Determine the [X, Y] coordinate at the center of the cell enclosing the given text.  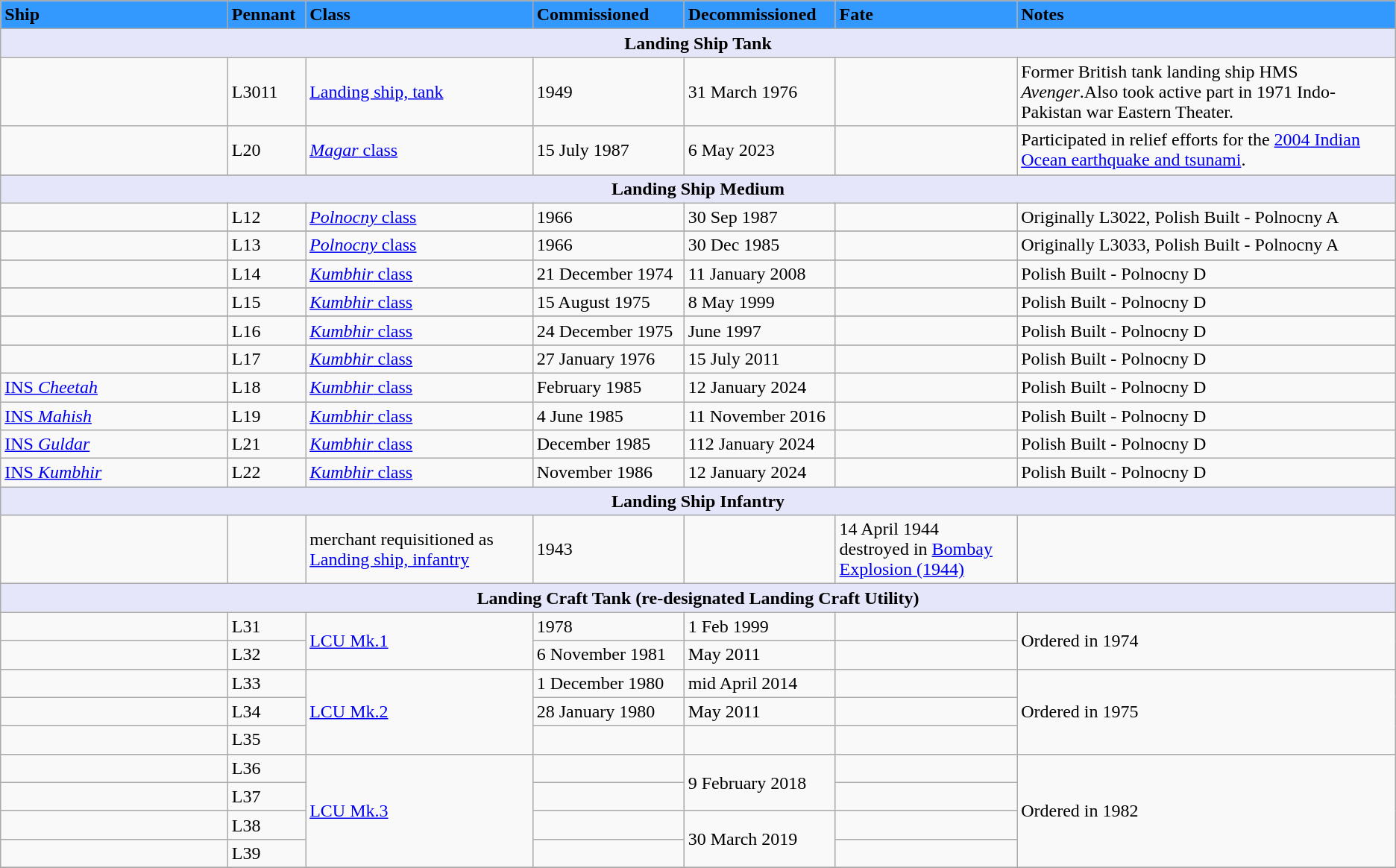
L16 [266, 330]
30 March 2019 [759, 839]
L15 [266, 302]
INS Guldar [114, 444]
1978 [609, 626]
L19 [266, 415]
14 April 1944 destroyed in Bombay Explosion (1944) [926, 550]
Landing Ship Tank [698, 43]
Landing Craft Tank (re-designated Landing Craft Utility) [698, 598]
6 May 2023 [759, 151]
1 December 1980 [609, 683]
Notes [1207, 15]
November 1986 [609, 473]
30 Sep 1987 [759, 217]
LCU Mk.1 [419, 641]
December 1985 [609, 444]
L39 [266, 853]
L37 [266, 796]
L21 [266, 444]
1 Feb 1999 [759, 626]
31 March 1976 [759, 92]
February 1985 [609, 387]
Ordered in 1982 [1207, 811]
L17 [266, 359]
24 December 1975 [609, 330]
L14 [266, 274]
Landing Ship Infantry [698, 501]
Landing ship, tank [419, 92]
11 November 2016 [759, 415]
Ordered in 1975 [1207, 711]
Pennant [266, 15]
L12 [266, 217]
Ship [114, 15]
L38 [266, 825]
L33 [266, 683]
Fate [926, 15]
INS Kumbhir [114, 473]
merchant requisitioned as Landing ship, infantry [419, 550]
Participated in relief efforts for the 2004 Indian Ocean earthquake and tsunami. [1207, 151]
L35 [266, 740]
1949 [609, 92]
L18 [266, 387]
Ordered in 1974 [1207, 641]
mid April 2014 [759, 683]
15 July 1987 [609, 151]
Former British tank landing ship HMS Avenger.Also took active part in 1971 Indo-Pakistan war Eastern Theater. [1207, 92]
L34 [266, 711]
Originally L3033, Polish Built - Polnocny A [1207, 245]
30 Dec 1985 [759, 245]
Class [419, 15]
Commissioned [609, 15]
4 June 1985 [609, 415]
L31 [266, 626]
Landing Ship Medium [698, 189]
LCU Mk.2 [419, 711]
L36 [266, 768]
LCU Mk.3 [419, 811]
Magar class [419, 151]
L3011 [266, 92]
8 May 1999 [759, 302]
15 July 2011 [759, 359]
L22 [266, 473]
L20 [266, 151]
INS Cheetah [114, 387]
INS Mahish [114, 415]
L32 [266, 655]
21 December 1974 [609, 274]
6 November 1981 [609, 655]
11 January 2008 [759, 274]
28 January 1980 [609, 711]
15 August 1975 [609, 302]
Decommissioned [759, 15]
27 January 1976 [609, 359]
L13 [266, 245]
1943 [609, 550]
Originally L3022, Polish Built - Polnocny A [1207, 217]
9 February 2018 [759, 782]
112 January 2024 [759, 444]
June 1997 [759, 330]
